Extract the (X, Y) coordinate from the center of the cell holding the provided text.  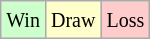
Win (24, 20)
Loss (126, 20)
Draw (72, 20)
